Find where the given text appears and provide that cell's center as (x, y) coordinate. 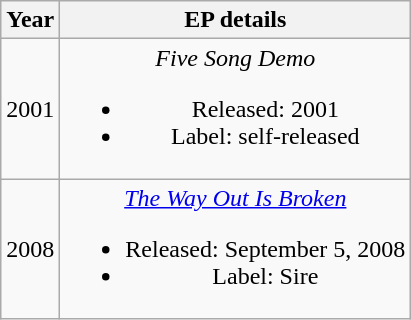
2008 (30, 249)
Five Song DemoReleased: 2001Label: self-released (236, 109)
The Way Out Is BrokenReleased: September 5, 2008Label: Sire (236, 249)
Year (30, 20)
2001 (30, 109)
EP details (236, 20)
